Return the (x, y) coordinate for the center point of the cell that contains the specified text.  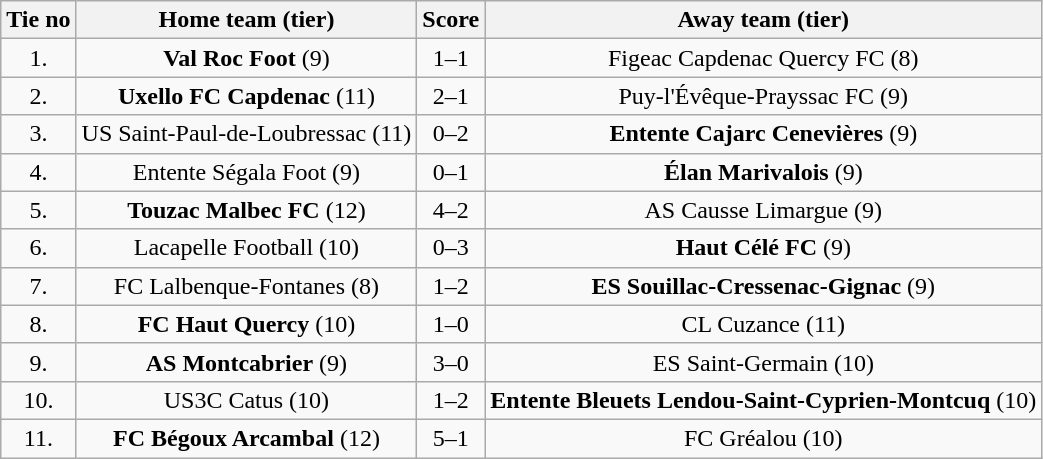
ES Saint-Germain (10) (764, 362)
Touzac Malbec FC (12) (246, 210)
Lacapelle Football (10) (246, 248)
5–1 (451, 438)
FC Lalbenque-Fontanes (8) (246, 286)
0–1 (451, 172)
0–2 (451, 134)
FC Haut Quercy (10) (246, 324)
11. (38, 438)
6. (38, 248)
Val Roc Foot (9) (246, 58)
US Saint-Paul-de-Loubressac (11) (246, 134)
1–0 (451, 324)
3–0 (451, 362)
Entente Ségala Foot (9) (246, 172)
4–2 (451, 210)
9. (38, 362)
Away team (tier) (764, 20)
5. (38, 210)
2–1 (451, 96)
AS Montcabrier (9) (246, 362)
FC Bégoux Arcambal (12) (246, 438)
10. (38, 400)
7. (38, 286)
4. (38, 172)
Entente Cajarc Cenevières (9) (764, 134)
3. (38, 134)
Haut Célé FC (9) (764, 248)
ES Souillac-Cressenac-Gignac (9) (764, 286)
Puy-l'Évêque-Prayssac FC (9) (764, 96)
Entente Bleuets Lendou-Saint-Cyprien-Montcuq (10) (764, 400)
Home team (tier) (246, 20)
0–3 (451, 248)
Uxello FC Capdenac (11) (246, 96)
CL Cuzance (11) (764, 324)
Score (451, 20)
Élan Marivalois (9) (764, 172)
AS Causse Limargue (9) (764, 210)
1. (38, 58)
Figeac Capdenac Quercy FC (8) (764, 58)
8. (38, 324)
2. (38, 96)
1–1 (451, 58)
Tie no (38, 20)
US3C Catus (10) (246, 400)
FC Gréalou (10) (764, 438)
